Return the (X, Y) coordinate for the center point of the cell that contains the specified text.  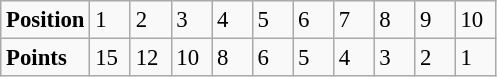
7 (354, 20)
15 (110, 58)
Points (46, 58)
9 (436, 20)
Position (46, 20)
12 (150, 58)
